Locate the cell with the specified text and output its [x, y] center coordinate. 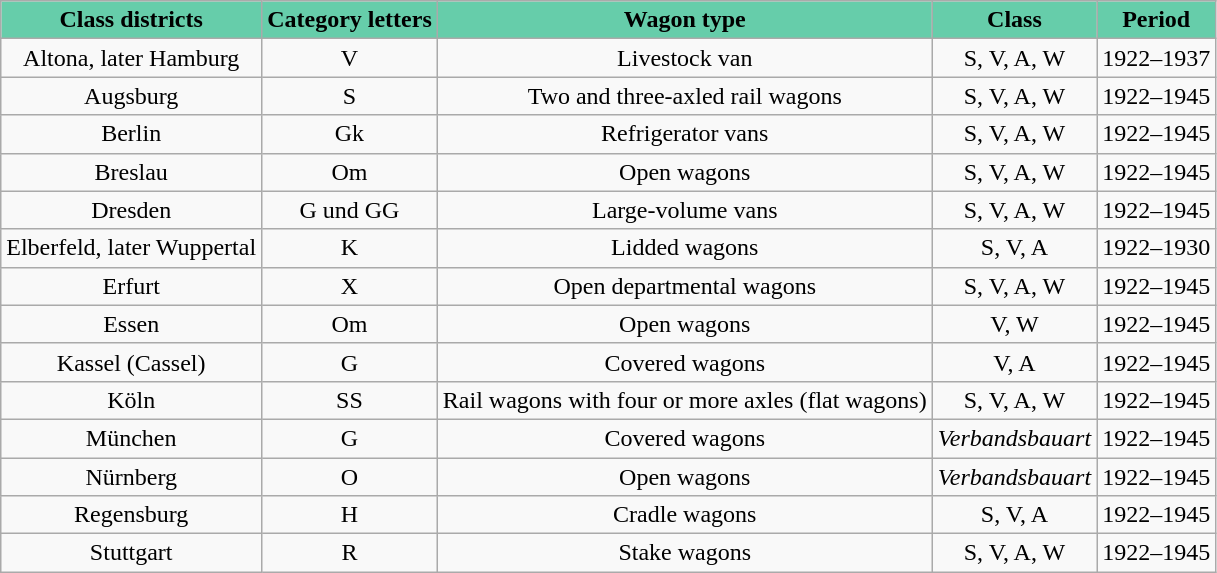
Altona, later Hamburg [132, 58]
Category letters [350, 20]
K [350, 248]
Livestock van [684, 58]
R [350, 553]
Augsburg [132, 96]
Open departmental wagons [684, 286]
Essen [132, 324]
Erfurt [132, 286]
Berlin [132, 134]
H [350, 515]
Rail wagons with four or more axles (flat wagons) [684, 400]
Dresden [132, 210]
V, A [1014, 362]
Large-volume vans [684, 210]
Kassel (Cassel) [132, 362]
Stake wagons [684, 553]
O [350, 477]
Two and three-axled rail wagons [684, 96]
Köln [132, 400]
Lidded wagons [684, 248]
Wagon type [684, 20]
V, W [1014, 324]
Class [1014, 20]
Gk [350, 134]
Regensburg [132, 515]
München [132, 438]
G und GG [350, 210]
Refrigerator vans [684, 134]
SS [350, 400]
V [350, 58]
Breslau [132, 172]
Period [1156, 20]
1922–1930 [1156, 248]
Nürnberg [132, 477]
1922–1937 [1156, 58]
Stuttgart [132, 553]
X [350, 286]
Elberfeld, later Wuppertal [132, 248]
Cradle wagons [684, 515]
S [350, 96]
Class districts [132, 20]
